Detect which cell encompasses the target text, then output its [X, Y] center coordinate. 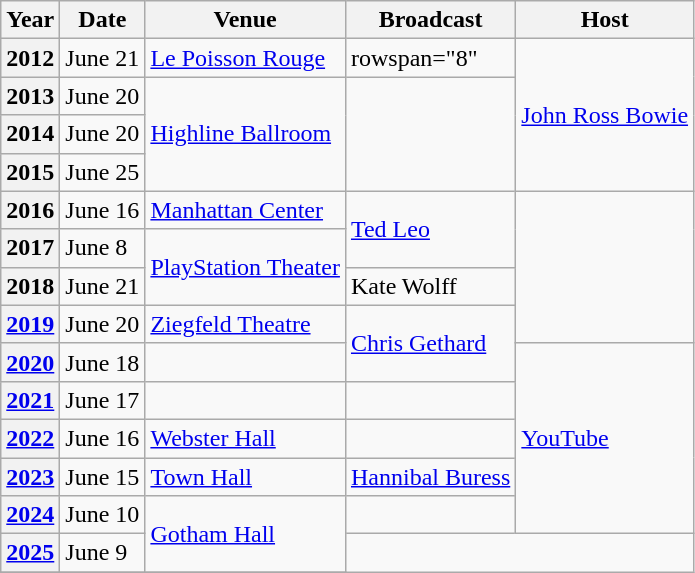
Broadcast [430, 20]
Kate Wolff [430, 286]
June 8 [102, 248]
Ziegfeld Theatre [246, 324]
Year [30, 20]
June 15 [102, 477]
June 25 [102, 172]
Hannibal Buress [430, 477]
Gotham Hall [246, 534]
2014 [30, 134]
PlayStation Theater [246, 267]
Venue [246, 20]
2016 [30, 210]
June 9 [102, 553]
2012 [30, 58]
YouTube [605, 438]
Highline Ballroom [246, 134]
2019 [30, 324]
2017 [30, 248]
2021 [30, 400]
2025 [30, 553]
2018 [30, 286]
Webster Hall [246, 438]
2022 [30, 438]
Le Poisson Rouge [246, 58]
June 10 [102, 515]
Host [605, 20]
Date [102, 20]
June 17 [102, 400]
2023 [30, 477]
2013 [30, 96]
2015 [30, 172]
Manhattan Center [246, 210]
Ted Leo [430, 229]
June 18 [102, 362]
rowspan="8" [430, 58]
John Ross Bowie [605, 115]
Chris Gethard [430, 343]
2024 [30, 515]
Town Hall [246, 477]
2020 [30, 362]
